Detect which cell encompasses the target text, then output its [X, Y] center coordinate. 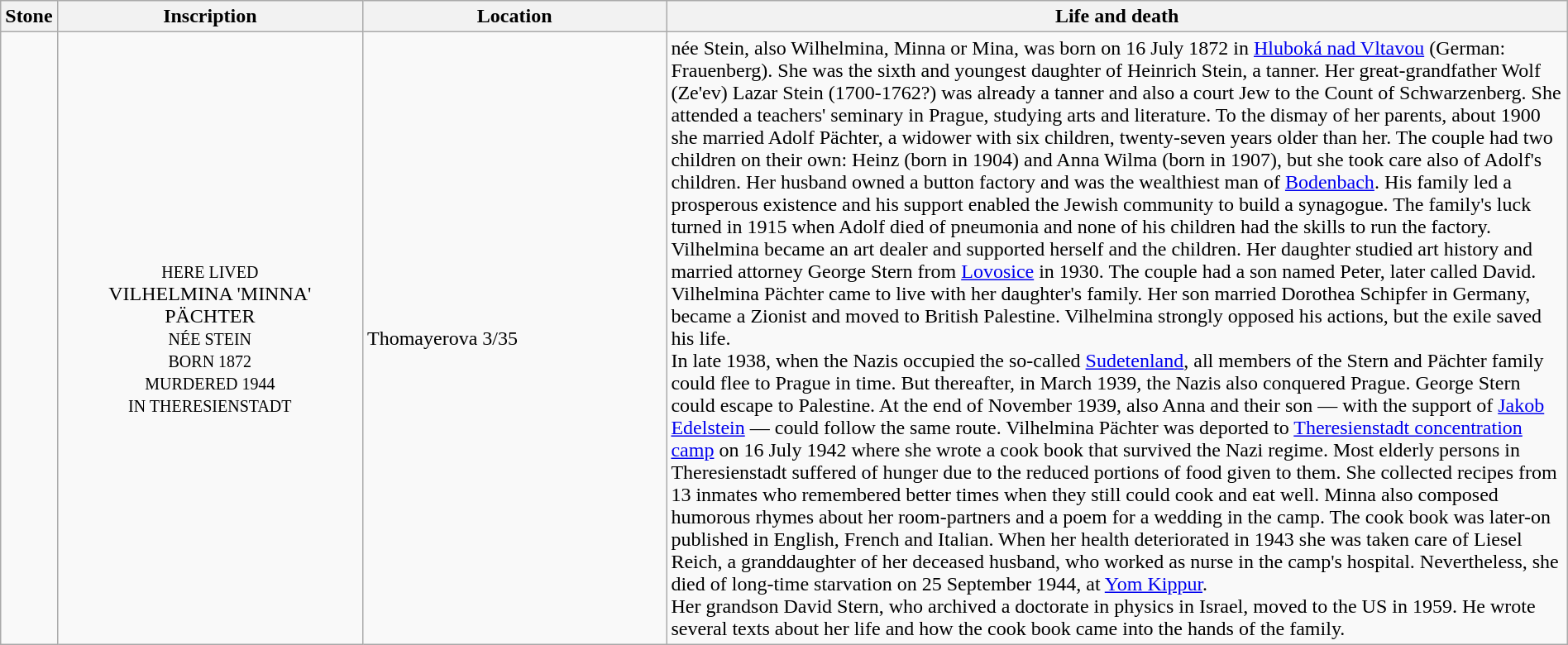
Life and death [1116, 17]
Inscription [210, 17]
Thomayerova 3/35 [514, 338]
Location [514, 17]
Stone [29, 17]
HERE LIVEDVILHELMINA 'MINNA'PÄCHTERNÉE STEINBORN 1872MURDERED 1944IN THERESIENSTADT [210, 338]
